Extract the [x, y] coordinate from the center of the cell holding the provided text.  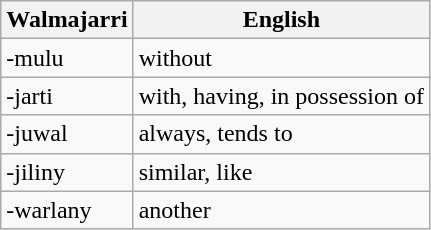
-jarti [67, 96]
-jiliny [67, 172]
-mulu [67, 58]
always, tends to [281, 134]
without [281, 58]
-warlany [67, 210]
another [281, 210]
with, having, in possession of [281, 96]
-juwal [67, 134]
English [281, 20]
Walmajarri [67, 20]
similar, like [281, 172]
